Identify which cell holds the provided text, then report its [X, Y] central coordinate. 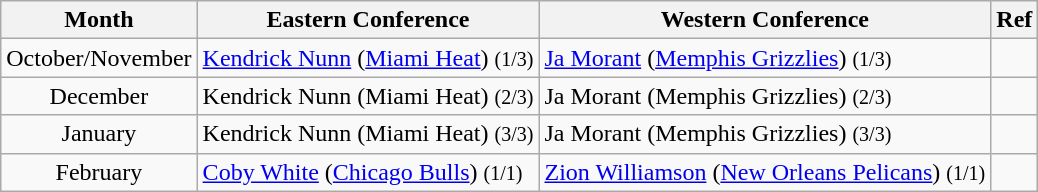
Eastern Conference [368, 20]
Ja Morant (Memphis Grizzlies) (3/3) [765, 134]
January [99, 134]
Western Conference [765, 20]
February [99, 172]
Coby White (Chicago Bulls) (1/1) [368, 172]
Zion Williamson (New Orleans Pelicans) (1/1) [765, 172]
Ja Morant (Memphis Grizzlies) (2/3) [765, 96]
December [99, 96]
Kendrick Nunn (Miami Heat) (3/3) [368, 134]
Month [99, 20]
October/November [99, 58]
Kendrick Nunn (Miami Heat) (1/3) [368, 58]
Ja Morant (Memphis Grizzlies) (1/3) [765, 58]
Ref [1014, 20]
Kendrick Nunn (Miami Heat) (2/3) [368, 96]
